Output the (X, Y) coordinate of the center of the cell containing the given text.  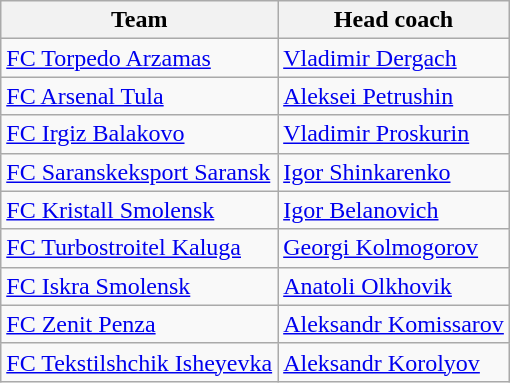
FC Saranskeksport Saransk (140, 172)
FC Kristall Smolensk (140, 210)
FC Irgiz Balakovo (140, 134)
Aleksandr Komissarov (394, 324)
FC Iskra Smolensk (140, 286)
FC Zenit Penza (140, 324)
FC Torpedo Arzamas (140, 58)
Anatoli Olkhovik (394, 286)
Igor Belanovich (394, 210)
FC Turbostroitel Kaluga (140, 248)
Aleksei Petrushin (394, 96)
Team (140, 20)
FC Tekstilshchik Isheyevka (140, 362)
Aleksandr Korolyov (394, 362)
Igor Shinkarenko (394, 172)
Head coach (394, 20)
Vladimir Proskurin (394, 134)
FC Arsenal Tula (140, 96)
Vladimir Dergach (394, 58)
Georgi Kolmogorov (394, 248)
